Return the [X, Y] coordinate for the center point of the cell that contains the specified text.  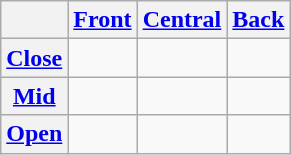
Open [34, 134]
Central [182, 20]
Mid [34, 96]
Front [102, 20]
Close [34, 58]
Back [258, 20]
